Capture the cell that displays the provided text and extract its (X, Y) central coordinate. 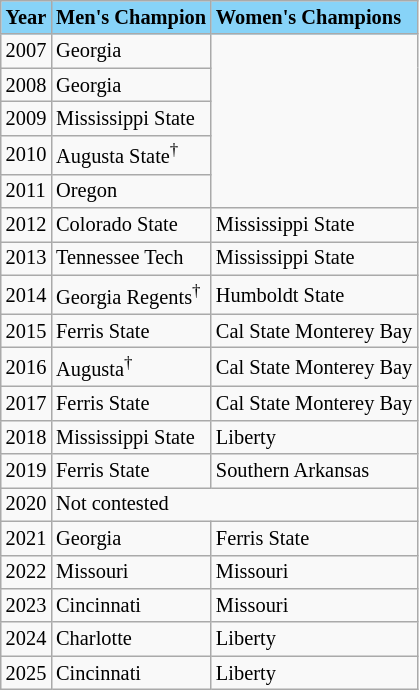
Not contested (234, 504)
2011 (26, 191)
2015 (26, 331)
2020 (26, 504)
Charlotte (131, 639)
2025 (26, 673)
2023 (26, 605)
Augusta† (131, 368)
Women's Champions (314, 17)
2007 (26, 51)
2016 (26, 368)
2024 (26, 639)
2010 (26, 154)
2017 (26, 403)
2012 (26, 225)
Colorado State (131, 225)
2013 (26, 258)
2021 (26, 538)
Year (26, 17)
2018 (26, 437)
Georgia Regents† (131, 294)
2019 (26, 471)
2022 (26, 572)
Tennessee Tech (131, 258)
2009 (26, 118)
2008 (26, 85)
Men's Champion (131, 17)
Oregon (131, 191)
Southern Arkansas (314, 471)
Humboldt State (314, 294)
2014 (26, 294)
Augusta State† (131, 154)
